Pinpoint the cell where the given text exists, returning its [X, Y] midpoint coordinate. 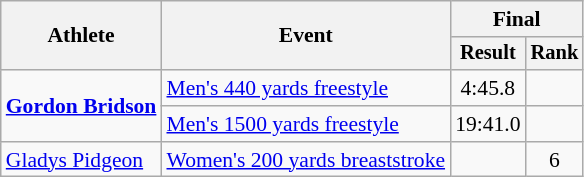
19:41.0 [488, 124]
Final [516, 19]
Gordon Bridson [82, 106]
Athlete [82, 36]
4:45.8 [488, 88]
Men's 440 yards freestyle [306, 88]
Result [488, 54]
Event [306, 36]
Rank [555, 54]
Men's 1500 yards freestyle [306, 124]
